Scan for the cell matching the given text and deliver its [X, Y] coordinate at center. 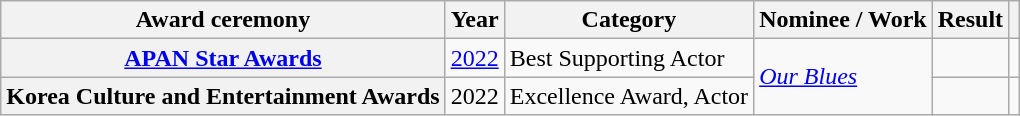
Category [628, 20]
Nominee / Work [844, 20]
Result [970, 20]
Year [474, 20]
APAN Star Awards [223, 58]
Award ceremony [223, 20]
Our Blues [844, 77]
Best Supporting Actor [628, 58]
Excellence Award, Actor [628, 96]
Korea Culture and Entertainment Awards [223, 96]
